Detect which cell encompasses the target text, then output its [X, Y] center coordinate. 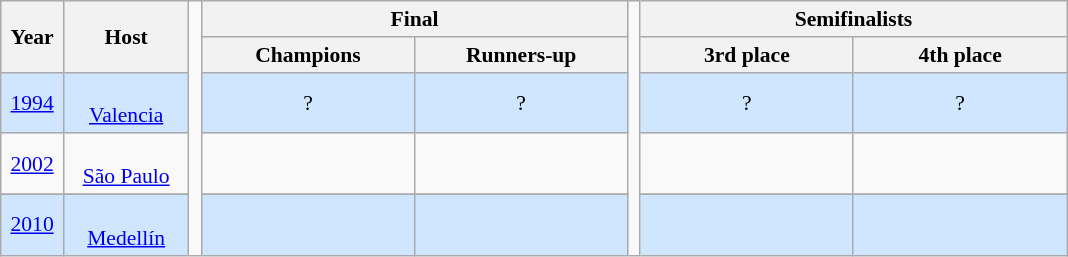
1994 [32, 102]
Host [126, 36]
Semifinalists [853, 19]
Valencia [126, 102]
Champions [308, 55]
Year [32, 36]
2002 [32, 164]
3rd place [746, 55]
Runners-up [522, 55]
Final [414, 19]
Medellín [126, 226]
São Paulo [126, 164]
2010 [32, 226]
4th place [960, 55]
